Return the [x, y] coordinate for the center point of the cell that contains the specified text.  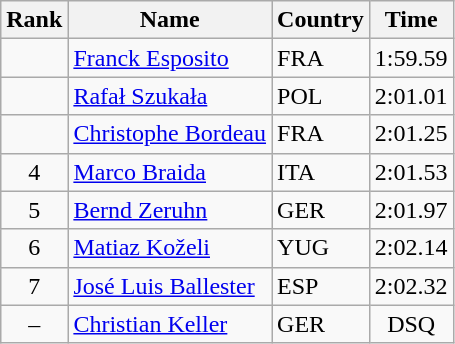
Time [411, 20]
YUG [321, 248]
Franck Esposito [170, 58]
– [34, 324]
Name [170, 20]
4 [34, 172]
ITA [321, 172]
José Luis Ballester [170, 286]
DSQ [411, 324]
Rank [34, 20]
2:01.01 [411, 96]
2:01.97 [411, 210]
2:02.32 [411, 286]
6 [34, 248]
Rafał Szukała [170, 96]
5 [34, 210]
2:01.53 [411, 172]
7 [34, 286]
Country [321, 20]
Christian Keller [170, 324]
Christophe Bordeau [170, 134]
Bernd Zeruhn [170, 210]
Marco Braida [170, 172]
1:59.59 [411, 58]
Matiaz Koželi [170, 248]
ESP [321, 286]
POL [321, 96]
2:02.14 [411, 248]
2:01.25 [411, 134]
